Return the [x, y] coordinate for the center point of the cell that contains the specified text.  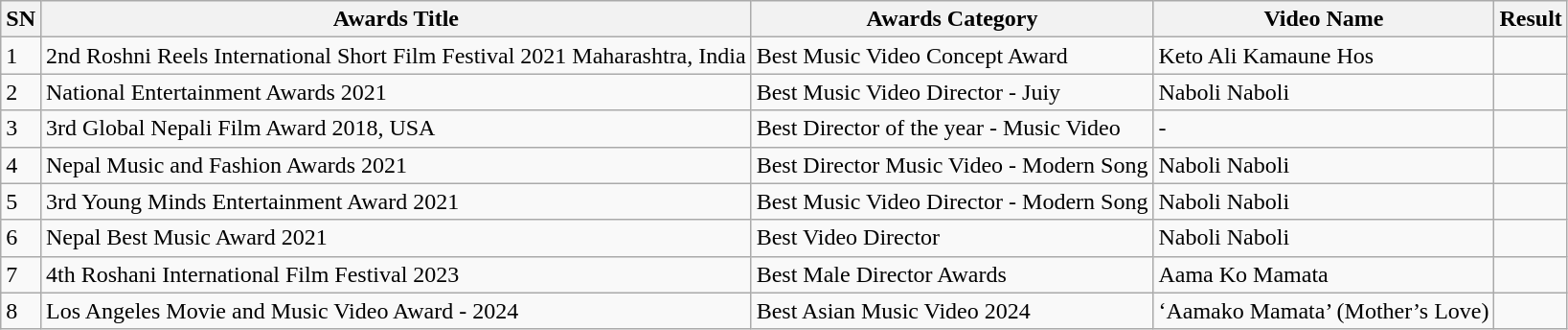
4 [21, 165]
7 [21, 274]
Result [1531, 19]
6 [21, 238]
2 [21, 92]
3rd Global Nepali Film Award 2018, USA [396, 129]
3 [21, 129]
Best Director of the year - Music Video [952, 129]
8 [21, 311]
SN [21, 19]
1 [21, 56]
Nepal Music and Fashion Awards 2021 [396, 165]
Video Name [1324, 19]
2nd Roshni Reels International Short Film Festival 2021 Maharashtra, India [396, 56]
Best Male Director Awards [952, 274]
Best Video Director [952, 238]
Best Asian Music Video 2024 [952, 311]
Best Music Video Director - Modern Song [952, 201]
‘Aamako Mamata’ (Mother’s Love) [1324, 311]
Awards Title [396, 19]
Nepal Best Music Award 2021 [396, 238]
Best Music Video Concept Award [952, 56]
Los Angeles Movie and Music Video Award - 2024 [396, 311]
3rd Young Minds Entertainment Award 2021 [396, 201]
4th Roshani International Film Festival 2023 [396, 274]
- [1324, 129]
National Entertainment Awards 2021 [396, 92]
Awards Category [952, 19]
Best Music Video Director - Juiy [952, 92]
Aama Ko Mamata [1324, 274]
Keto Ali Kamaune Hos [1324, 56]
5 [21, 201]
Best Director Music Video - Modern Song [952, 165]
